Capture the cell that displays the provided text and extract its [x, y] central coordinate. 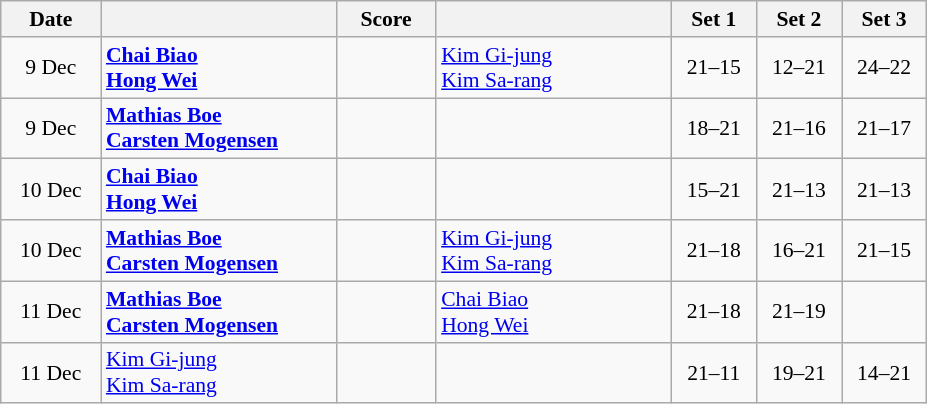
18–21 [714, 128]
21–19 [798, 312]
12–21 [798, 68]
19–21 [798, 372]
Score [386, 19]
21–11 [714, 372]
16–21 [798, 250]
14–21 [884, 372]
21–16 [798, 128]
Set 3 [884, 19]
Set 1 [714, 19]
Set 2 [798, 19]
21–17 [884, 128]
Date [51, 19]
24–22 [884, 68]
15–21 [714, 190]
